Return [X, Y] of the center of cell containing provided text 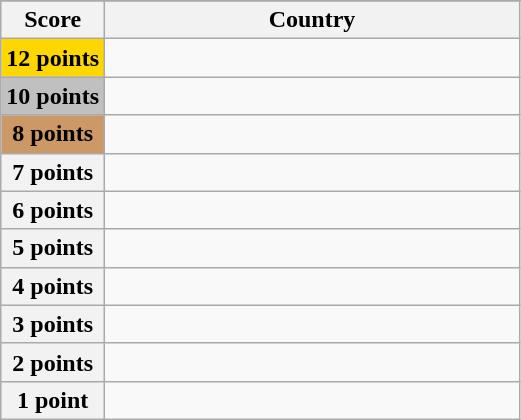
1 point [53, 400]
2 points [53, 362]
6 points [53, 210]
3 points [53, 324]
Country [312, 20]
8 points [53, 134]
10 points [53, 96]
12 points [53, 58]
7 points [53, 172]
5 points [53, 248]
4 points [53, 286]
Score [53, 20]
